Search for the cell housing the specified text and yield its [x, y] center coordinate. 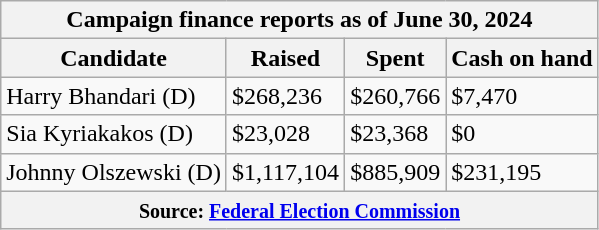
$231,195 [522, 172]
Cash on hand [522, 58]
$1,117,104 [285, 172]
$23,028 [285, 134]
Harry Bhandari (D) [114, 96]
$0 [522, 134]
Johnny Olszewski (D) [114, 172]
Raised [285, 58]
$260,766 [396, 96]
Sia Kyriakakos (D) [114, 134]
Source: Federal Election Commission [300, 210]
Campaign finance reports as of June 30, 2024 [300, 20]
$7,470 [522, 96]
$268,236 [285, 96]
Spent [396, 58]
$885,909 [396, 172]
Candidate [114, 58]
$23,368 [396, 134]
